Locate the cell with the specified text and output its (x, y) center coordinate. 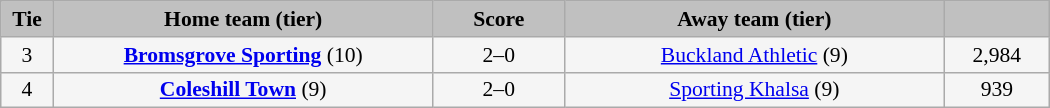
Score (498, 19)
Sporting Khalsa (9) (754, 90)
3 (27, 55)
Coleshill Town (9) (243, 90)
939 (996, 90)
2,984 (996, 55)
4 (27, 90)
Bromsgrove Sporting (10) (243, 55)
Buckland Athletic (9) (754, 55)
Tie (27, 19)
Home team (tier) (243, 19)
Away team (tier) (754, 19)
